Provide the [X, Y] coordinate of the cell's center where the given text is located.  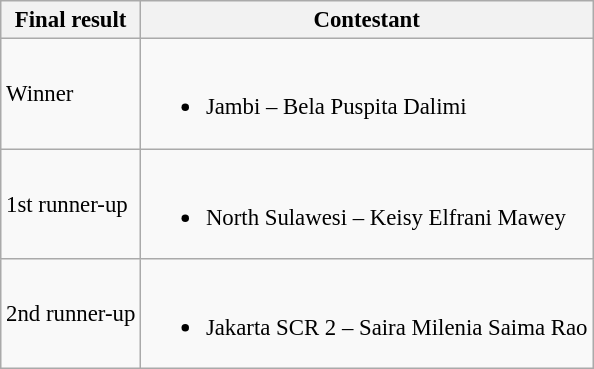
Jambi – Bela Puspita Dalimi [367, 94]
1st runner-up [71, 204]
Final result [71, 20]
Contestant [367, 20]
Jakarta SCR 2 – Saira Milenia Saima Rao [367, 314]
North Sulawesi – Keisy Elfrani Mawey [367, 204]
Winner [71, 94]
2nd runner-up [71, 314]
